Determine the [X, Y] coordinate at the center of the cell enclosing the given text.  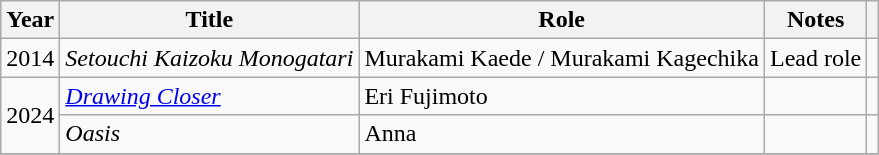
Lead role [815, 58]
Murakami Kaede / Murakami Kagechika [562, 58]
Drawing Closer [210, 96]
Role [562, 20]
Anna [562, 134]
2014 [30, 58]
Setouchi Kaizoku Monogatari [210, 58]
Oasis [210, 134]
Eri Fujimoto [562, 96]
2024 [30, 115]
Year [30, 20]
Notes [815, 20]
Title [210, 20]
